Determine the (x, y) coordinate at the center of the cell enclosing the given text.  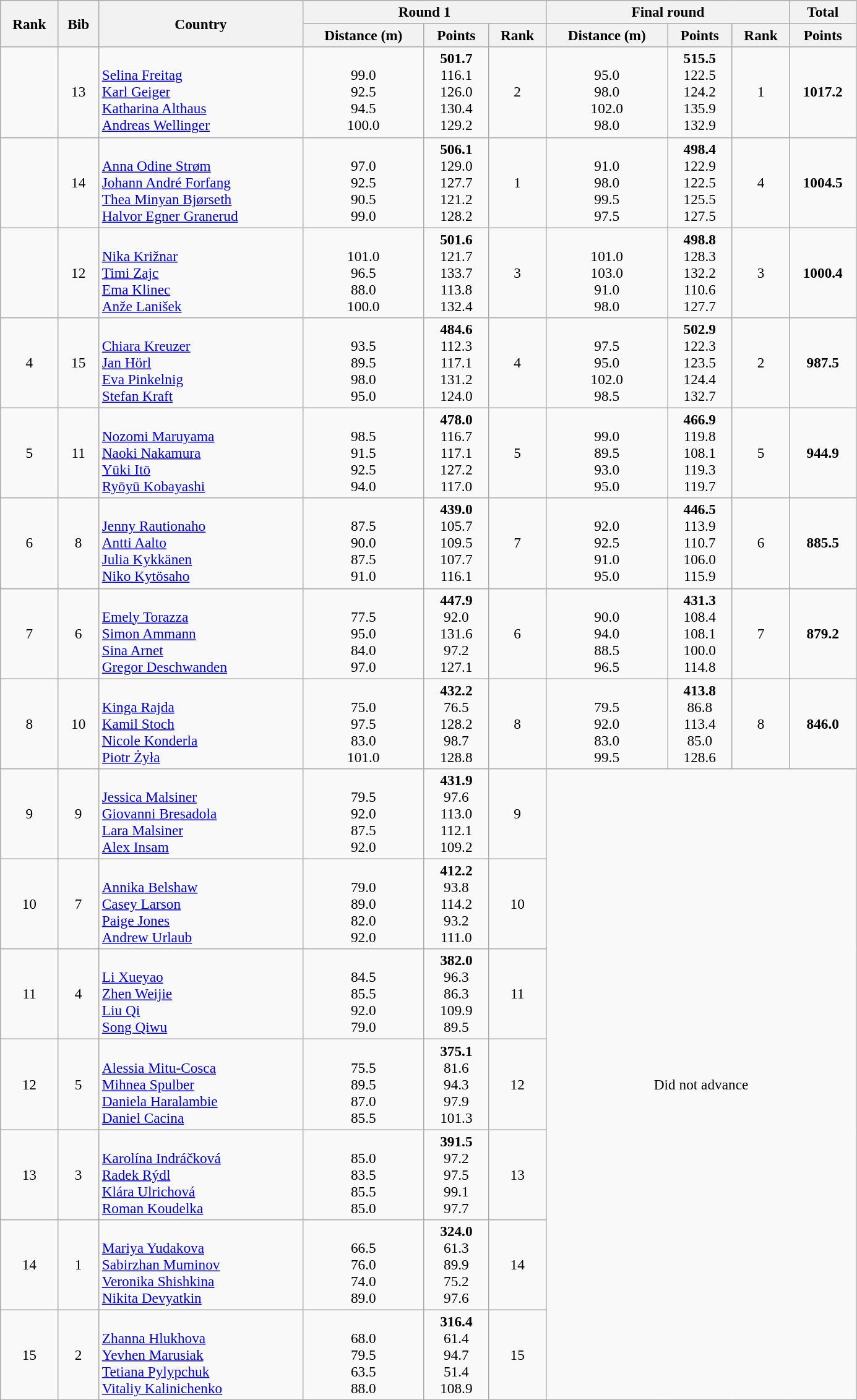
846.0 (823, 723)
93.589.598.095.0 (363, 363)
98.591.592.594.0 (363, 453)
1017.2 (823, 92)
92.092.591.095.0 (607, 543)
79.592.083.099.5 (607, 723)
99.089.593.095.0 (607, 453)
498.8128.3132.2110.6127.7 (700, 272)
Emely TorazzaSimon AmmannSina ArnetGregor Deschwanden (200, 633)
68.079.563.588.0 (363, 1355)
498.4122.9122.5125.5127.5 (700, 183)
79.089.082.092.0 (363, 904)
75.097.583.0101.0 (363, 723)
502.9122.3123.5124.4132.7 (700, 363)
101.096.588.0100.0 (363, 272)
501.7116.1126.0130.4129.2 (456, 92)
66.576.074.089.0 (363, 1265)
Karolína IndráčkováRadek RýdlKlára UlrichováRoman Koudelka (200, 1174)
Mariya YudakovaSabirzhan MuminovVeronika ShishkinaNikita Devyatkin (200, 1265)
Round 1 (424, 12)
439.0105.7109.5107.7116.1 (456, 543)
Nozomi MaruyamaNaoki NakamuraYūki ItōRyōyū Kobayashi (200, 453)
Country (200, 24)
Anna Odine StrømJohann André ForfangThea Minyan BjørsethHalvor Egner Granerud (200, 183)
Jessica MalsinerGiovanni BresadolaLara MalsinerAlex Insam (200, 814)
Jenny RautionahoAntti AaltoJulia KykkänenNiko Kytösaho (200, 543)
375.181.694.397.9101.3 (456, 1084)
87.590.087.591.0 (363, 543)
391.597.297.599.197.7 (456, 1174)
478.0116.7117.1127.2117.0 (456, 453)
Did not advance (702, 1084)
Nika KrižnarTimi ZajcEma KlinecAnže Lanišek (200, 272)
466.9119.8108.1119.3119.7 (700, 453)
447.992.0131.697.2127.1 (456, 633)
Annika BelshawCasey LarsonPaige JonesAndrew Urlaub (200, 904)
324.061.389.975.297.6 (456, 1265)
412.293.8114.293.2111.0 (456, 904)
77.595.084.097.0 (363, 633)
Final round (668, 12)
944.9 (823, 453)
Total (823, 12)
79.592.087.592.0 (363, 814)
431.3108.4108.1100.0114.8 (700, 633)
987.5 (823, 363)
501.6121.7133.7113.8132.4 (456, 272)
101.0103.091.098.0 (607, 272)
1004.5 (823, 183)
Chiara KreuzerJan HörlEva PinkelnigStefan Kraft (200, 363)
84.585.592.079.0 (363, 994)
879.2 (823, 633)
316.461.494.751.4108.9 (456, 1355)
Li XueyaoZhen WeijieLiu QiSong Qiwu (200, 994)
91.098.099.597.5 (607, 183)
85.083.585.585.0 (363, 1174)
97.595.0102.098.5 (607, 363)
99.092.594.5100.0 (363, 92)
1000.4 (823, 272)
515.5122.5124.2135.9132.9 (700, 92)
Bib (78, 24)
484.6112.3117.1131.2124.0 (456, 363)
75.589.587.085.5 (363, 1084)
431.997.6113.0112.1109.2 (456, 814)
382.096.386.3109.989.5 (456, 994)
95.098.0102.098.0 (607, 92)
90.094.088.596.5 (607, 633)
97.092.590.599.0 (363, 183)
432.276.5128.298.7128.8 (456, 723)
Selina FreitagKarl GeigerKatharina AlthausAndreas Wellinger (200, 92)
885.5 (823, 543)
413.886.8113.485.0128.6 (700, 723)
446.5113.9110.7106.0115.9 (700, 543)
Alessia Mitu-CoscaMihnea SpulberDaniela HaralambieDaniel Cacina (200, 1084)
Kinga RajdaKamil StochNicole KonderlaPiotr Żyła (200, 723)
Zhanna HlukhovaYevhen MarusiakTetiana PylypchukVitaliy Kalinichenko (200, 1355)
506.1129.0127.7121.2128.2 (456, 183)
